From the cell containing the given text, extract its center point as [X, Y] coordinate. 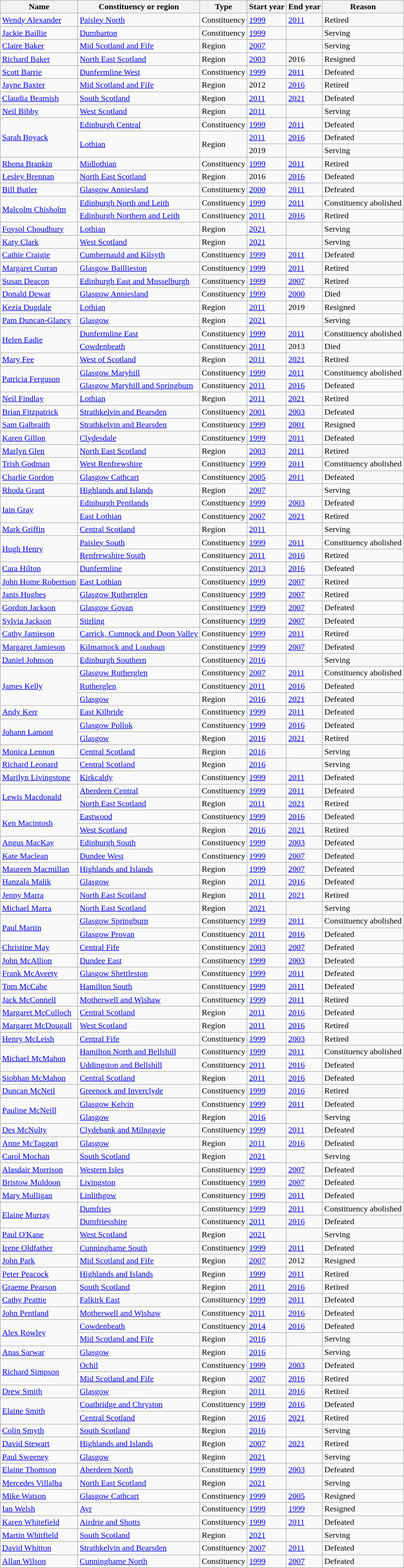
Irene Oldfather [39, 1248]
Edinburgh Central [139, 124]
Hugh Henry [39, 549]
Carrick, Cumnock and Doon Valley [139, 634]
Paul Sweeney [39, 1457]
Greenock and Inverclyde [139, 1091]
Dumfries [139, 1208]
Elaine Smith [39, 1411]
David Stewart [39, 1444]
Rhoda Grant [39, 490]
Linlithgow [139, 1195]
Jack McConnell [39, 1000]
Drew Smith [39, 1391]
Sam Galbraith [39, 425]
Dunfermline [139, 568]
Rutherglen [139, 686]
Paul O'Kane [39, 1235]
Aberdeen North [139, 1470]
Edinburgh Southern [139, 660]
Margaret Jamieson [39, 647]
Margaret Curran [39, 268]
Eastwood [139, 817]
Dumfriesshire [139, 1222]
Ian Welsh [39, 1509]
Paisley South [139, 542]
Rhona Brankin [39, 164]
David Whitton [39, 1548]
Ochil [139, 1365]
Sylvia Jackson [39, 621]
Karen Gillon [39, 438]
Gordon Jackson [39, 608]
Edinburgh North and Leith [139, 203]
Paisley North [139, 20]
Elaine Murray [39, 1215]
Kilmarnock and Loudoun [139, 647]
Glasgow Maryhill [139, 372]
Ayr [139, 1509]
Margaret McCulloch [39, 1013]
John Pentland [39, 1313]
Neil Findlay [39, 399]
Richard Leonard [39, 764]
Glasgow Govan [139, 608]
Edinburgh Northern and Leith [139, 216]
Aberdeen Central [139, 790]
Marilyn Livingstone [39, 777]
Cathie Craigie [39, 255]
Duncan McNeil [39, 1091]
Glasgow Maryhill and Springburn [139, 386]
Glasgow Shettleston [139, 973]
Hamilton North and Bellshill [139, 1052]
Anas Sarwar [39, 1352]
Martin Whitfield [39, 1535]
Daniel Johnson [39, 660]
Angus MacKay [39, 843]
Graeme Pearson [39, 1287]
Charlie Gordon [39, 477]
Elaine Thomson [39, 1470]
Tom McCabe [39, 986]
Pauline McNeill [39, 1111]
Henry McLeish [39, 1039]
Dundee West [139, 856]
Susan Deacon [39, 281]
Livingston [139, 1182]
Bill Butler [39, 190]
Ken Macintosh [39, 823]
Kate Maclean [39, 856]
Cunninghame South [139, 1248]
Clydebank and Milngavie [139, 1130]
Margaret McDougall [39, 1026]
John Home Robertson [39, 582]
Pam Duncan-Glancy [39, 320]
Bristow Muldoon [39, 1182]
Katy Clark [39, 242]
Karen Whitefield [39, 1522]
Cumbernauld and Kilsyth [139, 255]
Carol Mochan [39, 1156]
Edinburgh South [139, 843]
Marlyn Glen [39, 451]
2014 [267, 1326]
Uddingston and Bellshill [139, 1065]
Western Isles [139, 1169]
Michael Marra [39, 908]
Jenny Marra [39, 895]
John McAllion [39, 960]
James Kelly [39, 686]
Dunfermline East [139, 333]
Glasgow Kelvin [139, 1104]
Richard Simpson [39, 1372]
Maureen Macmillan [39, 869]
Frank McAveety [39, 973]
Lesley Brennan [39, 177]
Dumbarton [139, 33]
Cathy Peattie [39, 1300]
Paul Martin [39, 928]
Jackie Baillie [39, 33]
Dunfermline West [139, 72]
Monica Lennon [39, 751]
Kirkcaldy [139, 777]
Christine May [39, 947]
Glasgow Baillieston [139, 268]
Cathy Jamieson [39, 634]
Cara Hilton [39, 568]
Foysol Choudhury [39, 229]
Des McNulty [39, 1130]
Coatbridge and Chryston [139, 1404]
Brian Fitzpatrick [39, 412]
Renfrewshire South [139, 555]
Constituency or region [139, 7]
Reason [363, 7]
Hanzala Malik [39, 882]
John Park [39, 1261]
Glasgow Springburn [139, 921]
Lewis Macdonald [39, 797]
Andy Kerr [39, 712]
Malcolm Chisholm [39, 209]
Edinburgh Pentlands [139, 503]
Scott Barrie [39, 72]
Type [224, 7]
Sarah Boyack [39, 137]
Glasgow Provan [139, 934]
Mark Griffin [39, 529]
Clydesdale [139, 438]
Colin Smyth [39, 1431]
Stirling [139, 621]
Trish Godman [39, 464]
Claudia Beamish [39, 98]
Neil Bibby [39, 111]
Mercedes Villalba [39, 1483]
Airdrie and Shotts [139, 1522]
Name [39, 7]
Mary Mulligan [39, 1195]
West of Scotland [139, 359]
Michael McMahon [39, 1058]
West Renfrewshire [139, 464]
Alasdair Morrison [39, 1169]
Wendy Alexander [39, 20]
Anne McTaggart [39, 1143]
Start year [267, 7]
Mike Watson [39, 1496]
Donald Dewar [39, 294]
Patricia Ferguson [39, 379]
Siobhan McMahon [39, 1078]
Janis Hughes [39, 595]
Claire Baker [39, 46]
East Kilbride [139, 712]
Dundee East [139, 960]
Midlothian [139, 164]
Jayne Baxter [39, 85]
Allan Wilson [39, 1561]
Alex Rowley [39, 1333]
Iain Gray [39, 510]
Johann Lamont [39, 732]
Falkirk East [139, 1300]
End year [304, 7]
Cunninghame North [139, 1561]
Helen Eadie [39, 340]
Edinburgh East and Musselburgh [139, 281]
Kezia Dugdale [39, 307]
Mary Fee [39, 359]
Peter Peacock [39, 1274]
Hamilton South [139, 986]
Richard Baker [39, 59]
Glasgow Pollok [139, 725]
